From the cell containing the given text, extract its center point as (X, Y) coordinate. 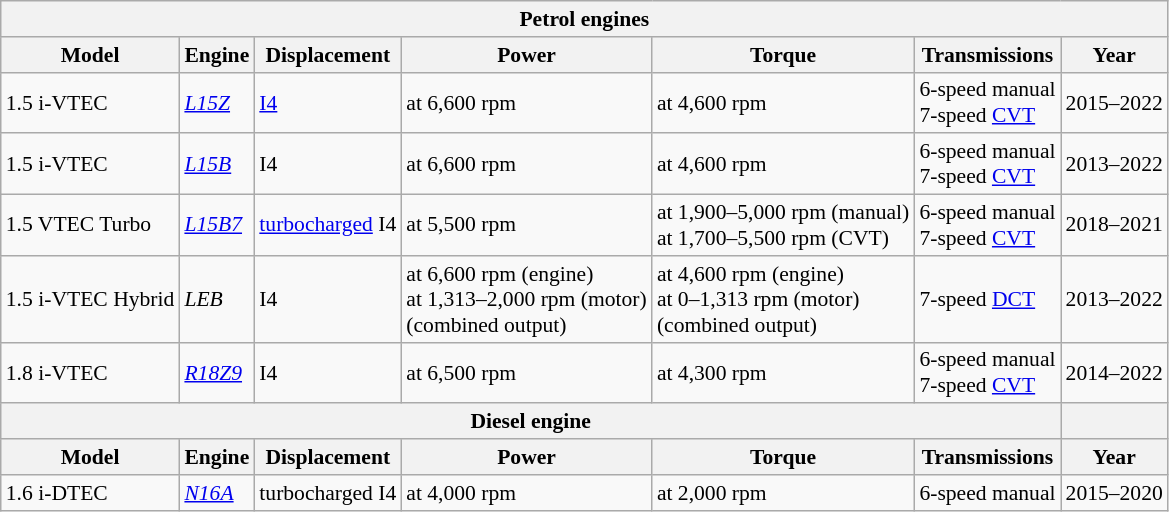
N16A (216, 493)
1.5 i-VTEC Hybrid (90, 300)
2015–2020 (1114, 493)
L15Z (216, 102)
1.5 VTEC Turbo (90, 226)
2014–2022 (1114, 372)
2015–2022 (1114, 102)
6-speed manual (987, 493)
2018–2021 (1114, 226)
Diesel engine (531, 422)
1.8 i-VTEC (90, 372)
at 2,000 rpm (784, 493)
R18Z9 (216, 372)
Petrol engines (584, 19)
at 4,000 rpm (526, 493)
at 4,300 rpm (784, 372)
L15B (216, 164)
7-speed DCT (987, 300)
L15B7 (216, 226)
1.6 i-DTEC (90, 493)
at 5,500 rpm (526, 226)
LEB (216, 300)
at 6,500 rpm (526, 372)
at 4,600 rpm (engine) at 0–1,313 rpm (motor) (combined output) (784, 300)
at 6,600 rpm (engine) at 1,313–2,000 rpm (motor) (combined output) (526, 300)
at 1,900–5,000 rpm (manual) at 1,700–5,500 rpm (CVT) (784, 226)
